Capture the cell that displays the provided text and extract its [X, Y] central coordinate. 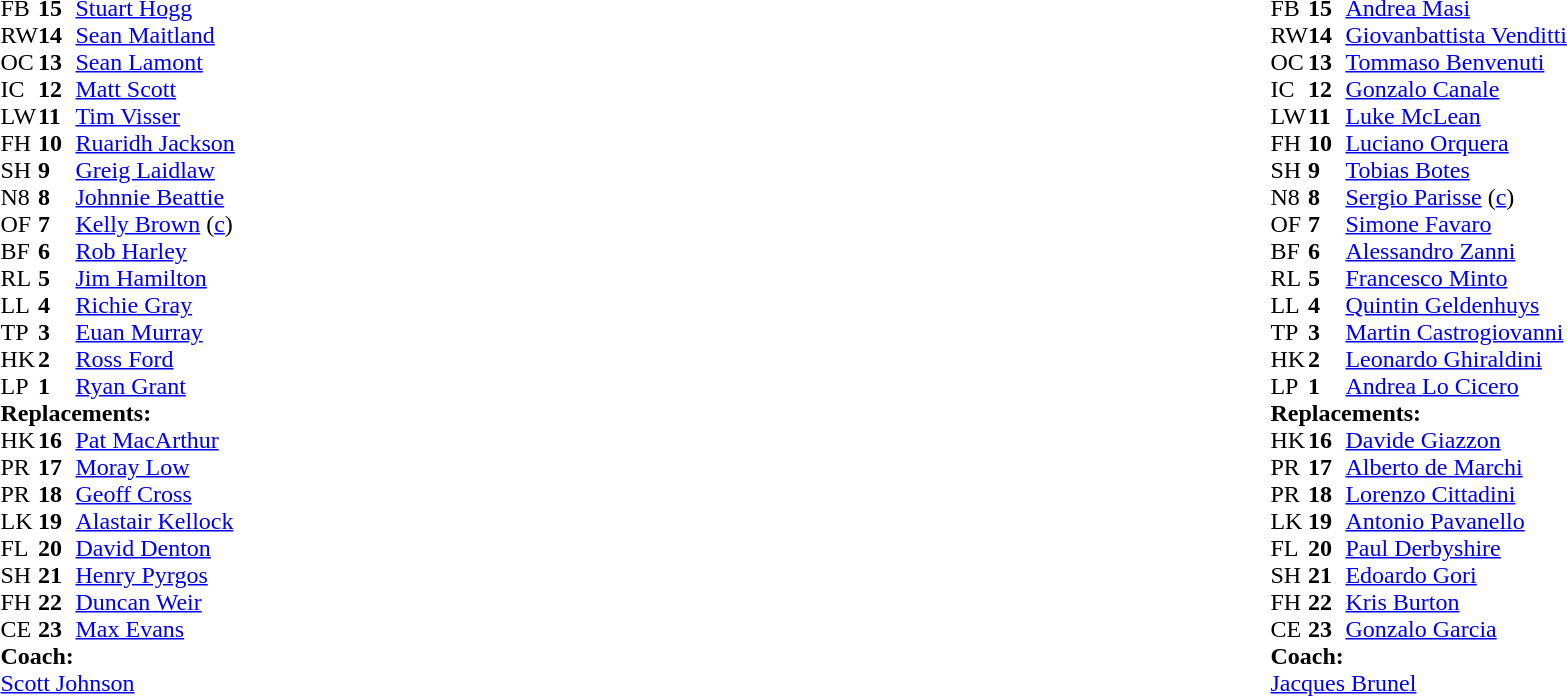
Davide Giazzon [1456, 440]
Edoardo Gori [1456, 576]
Sergio Parisse (c) [1456, 198]
Richie Gray [156, 306]
Max Evans [156, 630]
Antonio Pavanello [1456, 522]
Paul Derbyshire [1456, 548]
Kelly Brown (c) [156, 224]
Greig Laidlaw [156, 170]
Sean Maitland [156, 36]
Sean Lamont [156, 62]
Johnnie Beattie [156, 198]
Luke McLean [1456, 116]
Simone Favaro [1456, 224]
Ruaridh Jackson [156, 144]
Moray Low [156, 468]
Kris Burton [1456, 602]
Henry Pyrgos [156, 576]
Quintin Geldenhuys [1456, 306]
David Denton [156, 548]
Gonzalo Garcia [1456, 630]
Alastair Kellock [156, 522]
Duncan Weir [156, 602]
Gonzalo Canale [1456, 90]
Ross Ford [156, 360]
Francesco Minto [1456, 278]
Andrea Lo Cicero [1456, 386]
Martin Castrogiovanni [1456, 332]
Rob Harley [156, 252]
Luciano Orquera [1456, 144]
Jim Hamilton [156, 278]
Lorenzo Cittadini [1456, 494]
Alessandro Zanni [1456, 252]
Giovanbattista Venditti [1456, 36]
Tim Visser [156, 116]
Pat MacArthur [156, 440]
Ryan Grant [156, 386]
Alberto de Marchi [1456, 468]
Matt Scott [156, 90]
Tobias Botes [1456, 170]
Tommaso Benvenuti [1456, 62]
Euan Murray [156, 332]
Leonardo Ghiraldini [1456, 360]
Geoff Cross [156, 494]
